From the cell containing the given text, extract its center point as [X, Y] coordinate. 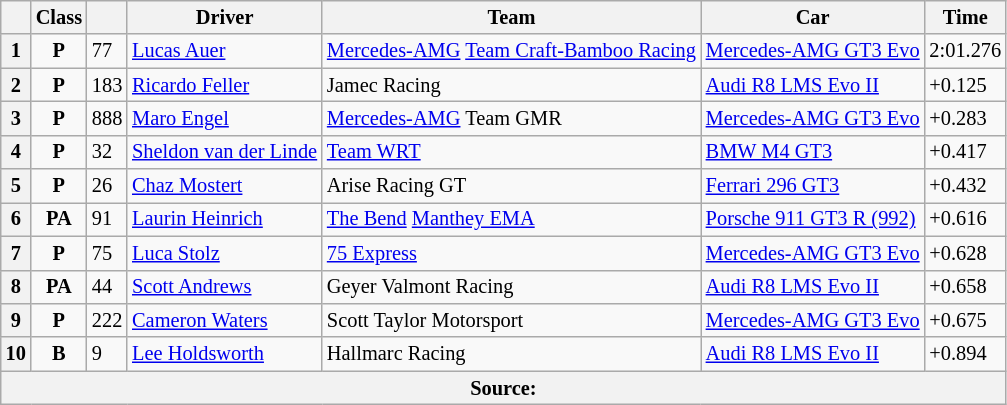
222 [107, 320]
Class [59, 17]
Porsche 911 GT3 R (992) [813, 219]
Mercedes-AMG Team GMR [512, 118]
+0.432 [965, 186]
+0.125 [965, 85]
6 [16, 219]
Maro Engel [224, 118]
Driver [224, 17]
77 [107, 51]
8 [16, 287]
Arise Racing GT [512, 186]
Scott Taylor Motorsport [512, 320]
+0.283 [965, 118]
183 [107, 85]
91 [107, 219]
The Bend Manthey EMA [512, 219]
4 [16, 152]
3 [16, 118]
888 [107, 118]
Team [512, 17]
75 [107, 253]
2 [16, 85]
+0.616 [965, 219]
75 Express [512, 253]
BMW M4 GT3 [813, 152]
+0.628 [965, 253]
Source: [504, 388]
+0.894 [965, 354]
Ricardo Feller [224, 85]
2:01.276 [965, 51]
Sheldon van der Linde [224, 152]
44 [107, 287]
10 [16, 354]
Scott Andrews [224, 287]
Laurin Heinrich [224, 219]
+0.417 [965, 152]
+0.658 [965, 287]
26 [107, 186]
7 [16, 253]
Jamec Racing [512, 85]
32 [107, 152]
B [59, 354]
Mercedes-AMG Team Craft-Bamboo Racing [512, 51]
Geyer Valmont Racing [512, 287]
Cameron Waters [224, 320]
5 [16, 186]
Hallmarc Racing [512, 354]
+0.675 [965, 320]
Luca Stolz [224, 253]
Ferrari 296 GT3 [813, 186]
Team WRT [512, 152]
1 [16, 51]
Lee Holdsworth [224, 354]
Time [965, 17]
Chaz Mostert [224, 186]
Car [813, 17]
Lucas Auer [224, 51]
